Capture the cell that displays the provided text and extract its (X, Y) central coordinate. 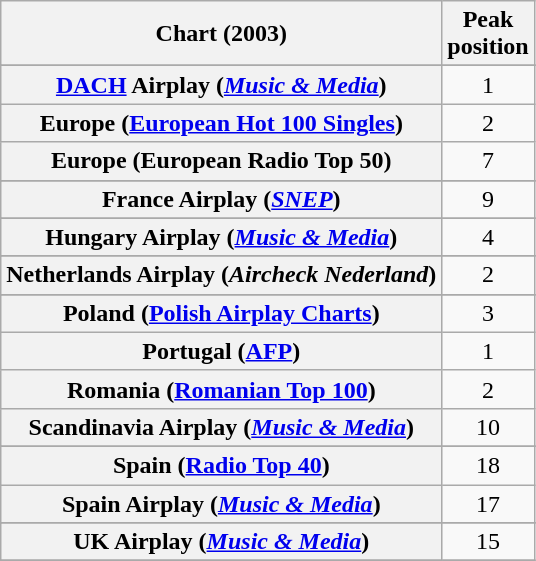
Europe (European Radio Top 50) (222, 161)
9 (488, 199)
Hungary Airplay (Music & Media) (222, 237)
7 (488, 161)
Spain Airplay (Music & Media) (222, 503)
17 (488, 503)
Peak position (488, 34)
4 (488, 237)
15 (488, 542)
Europe (European Hot 100 Singles) (222, 123)
Chart (2003) (222, 34)
10 (488, 427)
Netherlands Airplay (Aircheck Nederland) (222, 275)
18 (488, 465)
Scandinavia Airplay (Music & Media) (222, 427)
Poland (Polish Airplay Charts) (222, 313)
3 (488, 313)
DACH Airplay (Music & Media) (222, 85)
France Airplay (SNEP) (222, 199)
Portugal (AFP) (222, 351)
Spain (Radio Top 40) (222, 465)
UK Airplay (Music & Media) (222, 542)
Romania (Romanian Top 100) (222, 389)
